From the cell containing the given text, extract its center point as [X, Y] coordinate. 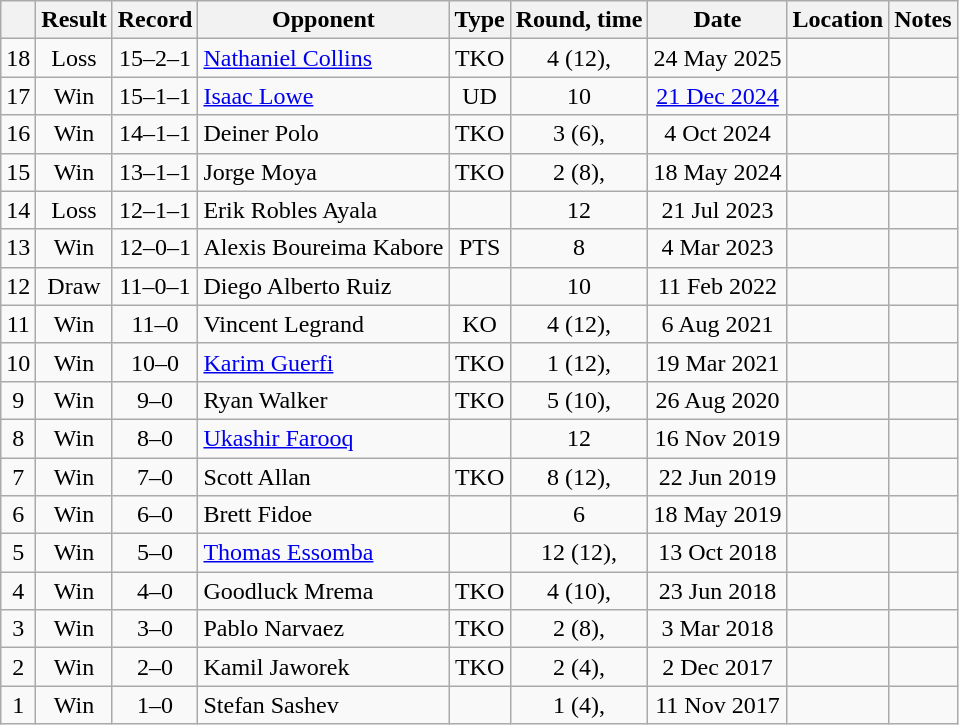
9–0 [155, 400]
4 Oct 2024 [718, 134]
Date [718, 20]
Record [155, 20]
22 Jun 2019 [718, 477]
Nathaniel Collins [324, 58]
1–0 [155, 705]
11 Feb 2022 [718, 286]
11–0 [155, 324]
5 (10), [579, 400]
7 [18, 477]
3 [18, 629]
Erik Robles Ayala [324, 210]
Type [480, 20]
5 [18, 553]
Jorge Moya [324, 172]
Opponent [324, 20]
18 May 2024 [718, 172]
2 [18, 667]
1 [18, 705]
4 Mar 2023 [718, 248]
16 Nov 2019 [718, 438]
Brett Fidoe [324, 515]
Ryan Walker [324, 400]
Thomas Essomba [324, 553]
11 [18, 324]
Deiner Polo [324, 134]
18 [18, 58]
21 Dec 2024 [718, 96]
2 (4), [579, 667]
Result [74, 20]
1 (4), [579, 705]
UD [480, 96]
16 [18, 134]
15 [18, 172]
Alexis Boureima Kabore [324, 248]
15–1–1 [155, 96]
4 (10), [579, 591]
1 (12), [579, 362]
2 Dec 2017 [718, 667]
2–0 [155, 667]
Pablo Narvaez [324, 629]
Notes [923, 20]
6–0 [155, 515]
11 Nov 2017 [718, 705]
Location [838, 20]
Draw [74, 286]
7–0 [155, 477]
8 (12), [579, 477]
18 May 2019 [718, 515]
Vincent Legrand [324, 324]
KO [480, 324]
3–0 [155, 629]
Karim Guerfi [324, 362]
Stefan Sashev [324, 705]
Scott Allan [324, 477]
3 Mar 2018 [718, 629]
13–1–1 [155, 172]
21 Jul 2023 [718, 210]
4 [18, 591]
4–0 [155, 591]
6 Aug 2021 [718, 324]
23 Jun 2018 [718, 591]
26 Aug 2020 [718, 400]
Isaac Lowe [324, 96]
Ukashir Farooq [324, 438]
12–1–1 [155, 210]
8–0 [155, 438]
12 (12), [579, 553]
12–0–1 [155, 248]
13 [18, 248]
9 [18, 400]
15–2–1 [155, 58]
11–0–1 [155, 286]
5–0 [155, 553]
24 May 2025 [718, 58]
14 [18, 210]
Kamil Jaworek [324, 667]
13 Oct 2018 [718, 553]
3 (6), [579, 134]
Goodluck Mrema [324, 591]
14–1–1 [155, 134]
19 Mar 2021 [718, 362]
10–0 [155, 362]
Diego Alberto Ruiz [324, 286]
Round, time [579, 20]
PTS [480, 248]
17 [18, 96]
